Capture the cell that displays the provided text and extract its (x, y) central coordinate. 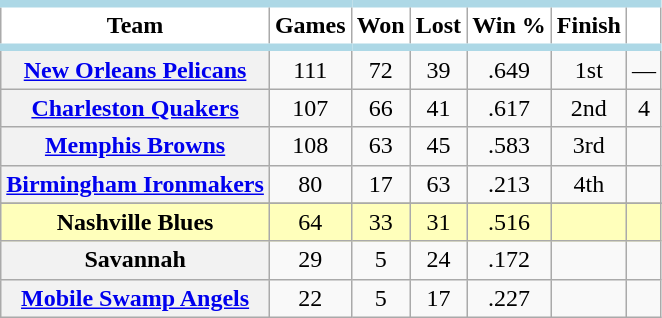
Finish (588, 26)
Charleston Quakers (136, 108)
.172 (510, 260)
64 (310, 222)
80 (310, 184)
4 (644, 108)
.617 (510, 108)
.213 (510, 184)
Team (136, 26)
Lost (438, 26)
Won (380, 26)
.227 (510, 298)
.649 (510, 68)
107 (310, 108)
Mobile Swamp Angels (136, 298)
33 (380, 222)
66 (380, 108)
72 (380, 68)
1st (588, 68)
4th (588, 184)
3rd (588, 146)
New Orleans Pelicans (136, 68)
Savannah (136, 260)
31 (438, 222)
29 (310, 260)
Memphis Browns (136, 146)
Birmingham Ironmakers (136, 184)
2nd (588, 108)
Nashville Blues (136, 222)
.516 (510, 222)
39 (438, 68)
Games (310, 26)
111 (310, 68)
— (644, 68)
45 (438, 146)
41 (438, 108)
22 (310, 298)
Win % (510, 26)
24 (438, 260)
.583 (510, 146)
108 (310, 146)
